Capture the cell that displays the provided text and extract its [X, Y] central coordinate. 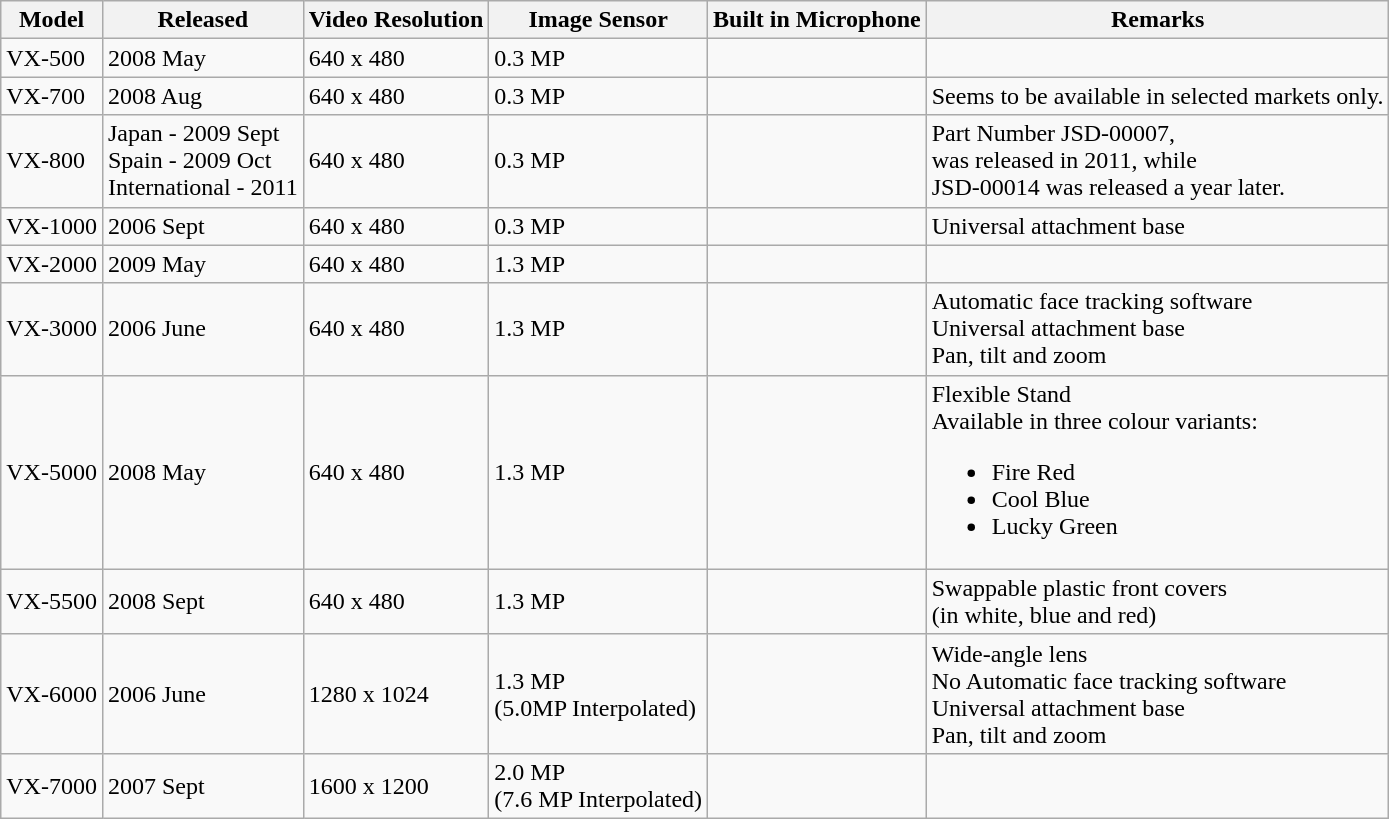
VX-5000 [52, 472]
Japan - 2009 SeptSpain - 2009 OctInternational - 2011 [202, 161]
Automatic face tracking softwareUniversal attachment basePan, tilt and zoom [1158, 329]
Wide-angle lensNo Automatic face tracking softwareUniversal attachment basePan, tilt and zoom [1158, 694]
Seems to be available in selected markets only. [1158, 96]
VX-2000 [52, 264]
Universal attachment base [1158, 226]
Built in Microphone [818, 20]
VX-500 [52, 58]
Remarks [1158, 20]
1280 x 1024 [396, 694]
VX-6000 [52, 694]
2006 Sept [202, 226]
Video Resolution [396, 20]
VX-3000 [52, 329]
VX-1000 [52, 226]
Flexible StandAvailable in three colour variants:Fire RedCool BlueLucky Green [1158, 472]
VX-7000 [52, 786]
2008 Aug [202, 96]
Image Sensor [598, 20]
VX-700 [52, 96]
2008 Sept [202, 602]
Released [202, 20]
1600 x 1200 [396, 786]
Swappable plastic front covers(in white, blue and red) [1158, 602]
VX-5500 [52, 602]
2009 May [202, 264]
1.3 MP(5.0MP Interpolated) [598, 694]
VX-800 [52, 161]
Part Number JSD-00007,was released in 2011, whileJSD-00014 was released a year later. [1158, 161]
2007 Sept [202, 786]
Model [52, 20]
2.0 MP(7.6 MP Interpolated) [598, 786]
